For the text-containing cell, return its midpoint in [x, y] coordinate format. 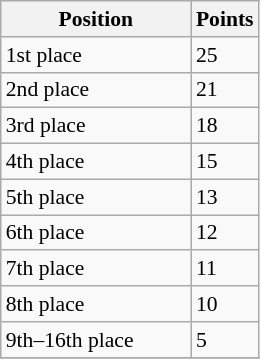
5th place [96, 197]
4th place [96, 162]
8th place [96, 304]
3rd place [96, 126]
Position [96, 19]
2nd place [96, 90]
15 [225, 162]
6th place [96, 233]
7th place [96, 269]
13 [225, 197]
12 [225, 233]
9th–16th place [96, 340]
11 [225, 269]
1st place [96, 55]
5 [225, 340]
10 [225, 304]
21 [225, 90]
18 [225, 126]
25 [225, 55]
Points [225, 19]
